Scan for the cell matching the given text and deliver its [x, y] coordinate at center. 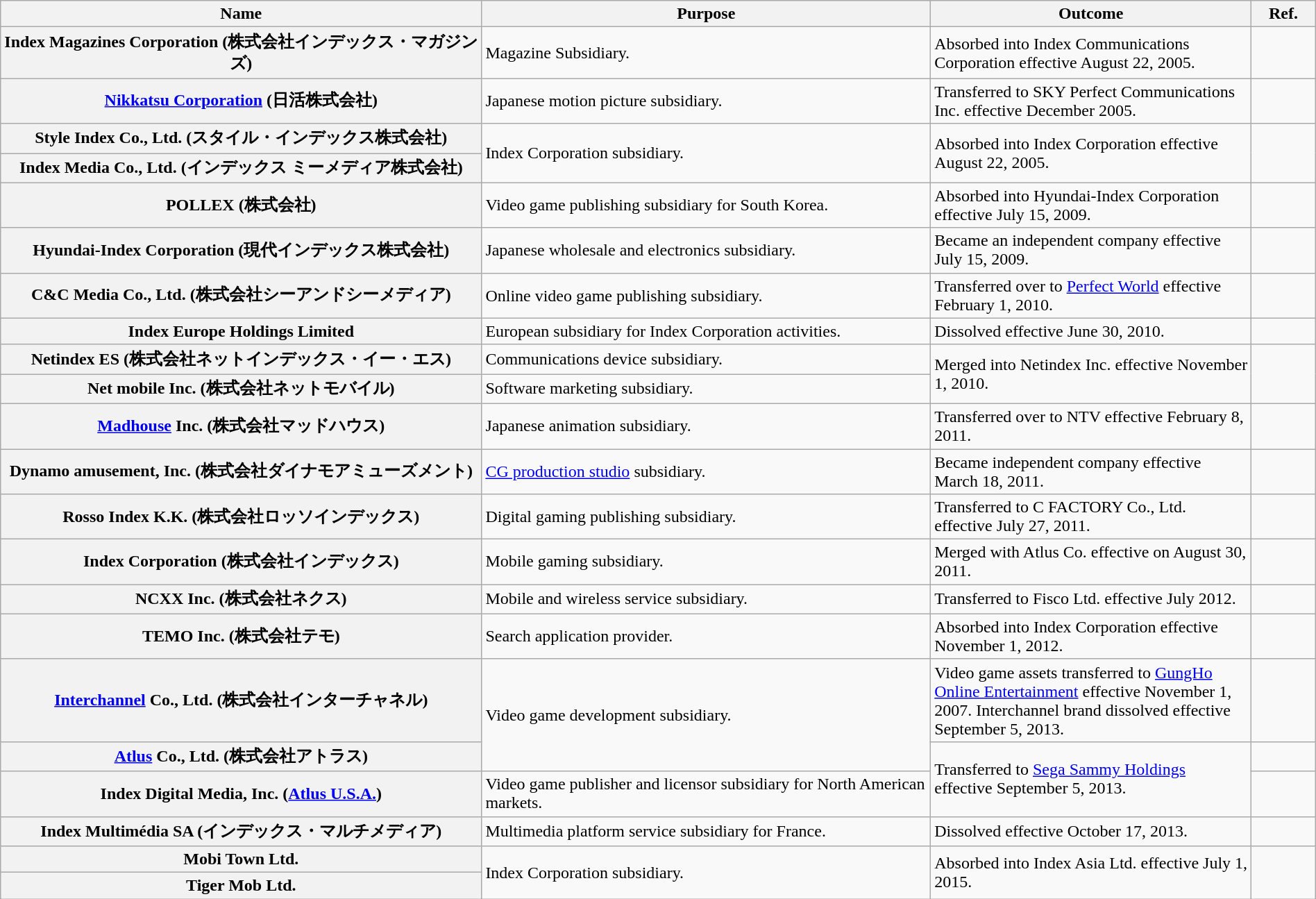
Transferred to Fisco Ltd. effective July 2012. [1091, 600]
Japanese motion picture subsidiary. [707, 101]
Digital gaming publishing subsidiary. [707, 516]
Absorbed into Index Corporation effective November 1, 2012. [1091, 636]
Multimedia platform service subsidiary for France. [707, 832]
Rosso Index K.K. (株式会社ロッソインデックス) [242, 516]
Purpose [707, 14]
Software marketing subsidiary. [707, 389]
Net mobile Inc. (株式会社ネットモバイル) [242, 389]
Communications device subsidiary. [707, 360]
Mobi Town Ltd. [242, 859]
Video game assets transferred to GungHo Online Entertainment effective November 1, 2007. Interchannel brand dissolved effective September 5, 2013. [1091, 700]
Atlus Co., Ltd. (株式会社アトラス) [242, 757]
Video game publishing subsidiary for South Korea. [707, 205]
Mobile and wireless service subsidiary. [707, 600]
Absorbed into Index Corporation effective August 22, 2005. [1091, 153]
Absorbed into Hyundai-Index Corporation effective July 15, 2009. [1091, 205]
Mobile gaming subsidiary. [707, 562]
Index Europe Holdings Limited [242, 331]
CG production studio subsidiary. [707, 471]
NCXX Inc. (株式会社ネクス) [242, 600]
Transferred over to NTV effective February 8, 2011. [1091, 426]
Merged into Netindex Inc. effective November 1, 2010. [1091, 373]
Outcome [1091, 14]
Japanese animation subsidiary. [707, 426]
Index Multimédia SA (インデックス・マルチメディア) [242, 832]
Merged with Atlus Co. effective on August 30, 2011. [1091, 562]
TEMO Inc. (株式会社テモ) [242, 636]
Absorbed into Index Asia Ltd. effective July 1, 2015. [1091, 873]
Index Media Co., Ltd. (インデックス ミーメディア株式会社) [242, 168]
POLLEX (株式会社) [242, 205]
Ref. [1283, 14]
European subsidiary for Index Corporation activities. [707, 331]
Absorbed into Index Communications Corporation effective August 22, 2005. [1091, 53]
Index Digital Media, Inc. (Atlus U.S.A.) [242, 794]
Index Corporation (株式会社インデックス) [242, 562]
Interchannel Co., Ltd. (株式会社インターチャネル) [242, 700]
Hyundai-Index Corporation (現代インデックス株式会社) [242, 250]
Magazine Subsidiary. [707, 53]
Nikkatsu Corporation (日活株式会社) [242, 101]
Search application provider. [707, 636]
Transferred to C FACTORY Co., Ltd. effective July 27, 2011. [1091, 516]
Video game development subsidiary. [707, 715]
Video game publisher and licensor subsidiary for North American markets. [707, 794]
Became independent company effective March 18, 2011. [1091, 471]
Dissolved effective June 30, 2010. [1091, 331]
Index Magazines Corporation (株式会社インデックス・マガジンズ) [242, 53]
Style Index Co., Ltd. (スタイル・インデックス株式会社) [242, 139]
Dynamo amusement, Inc. (株式会社ダイナモアミューズメント) [242, 471]
Name [242, 14]
Transferred over to Perfect World effective February 1, 2010. [1091, 296]
Tiger Mob Ltd. [242, 886]
Online video game publishing subsidiary. [707, 296]
Netindex ES (株式会社ネットインデックス・イー・エス) [242, 360]
Dissolved effective October 17, 2013. [1091, 832]
C&C Media Co., Ltd. (株式会社シーアンドシーメディア) [242, 296]
Transferred to Sega Sammy Holdings effective September 5, 2013. [1091, 779]
Japanese wholesale and electronics subsidiary. [707, 250]
Madhouse Inc. (株式会社マッドハウス) [242, 426]
Transferred to SKY Perfect Communications Inc. effective December 2005. [1091, 101]
Became an independent company effective July 15, 2009. [1091, 250]
